Find where the given text appears and provide that cell's center as [X, Y] coordinate. 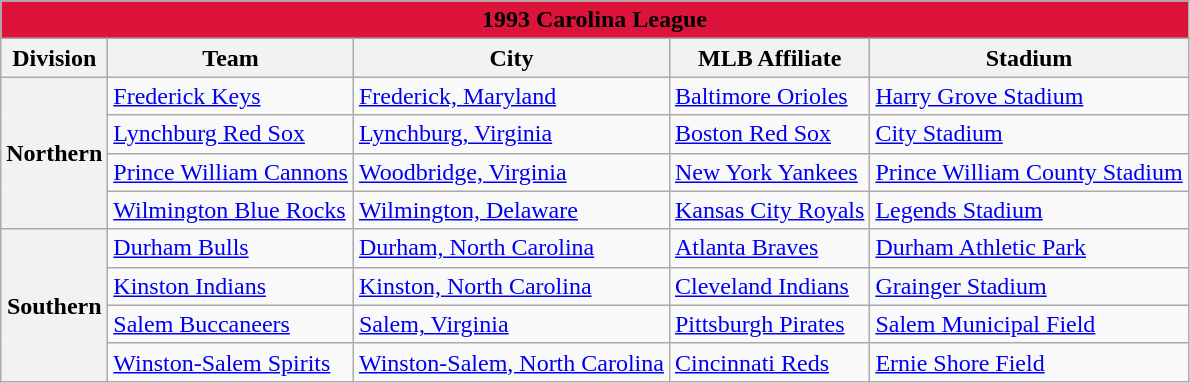
Grainger Stadium [1029, 286]
Wilmington Blue Rocks [231, 210]
Ernie Shore Field [1029, 362]
Atlanta Braves [769, 248]
Winston-Salem Spirits [231, 362]
1993 Carolina League [594, 20]
Frederick, Maryland [511, 96]
Durham Athletic Park [1029, 248]
Wilmington, Delaware [511, 210]
Winston-Salem, North Carolina [511, 362]
MLB Affiliate [769, 58]
Salem, Virginia [511, 324]
Prince William County Stadium [1029, 172]
Prince William Cannons [231, 172]
Boston Red Sox [769, 134]
New York Yankees [769, 172]
Division [54, 58]
Cleveland Indians [769, 286]
Durham Bulls [231, 248]
Pittsburgh Pirates [769, 324]
City [511, 58]
Southern [54, 305]
Stadium [1029, 58]
Lynchburg Red Sox [231, 134]
Cincinnati Reds [769, 362]
Northern [54, 153]
Lynchburg, Virginia [511, 134]
Frederick Keys [231, 96]
Salem Buccaneers [231, 324]
Team [231, 58]
Legends Stadium [1029, 210]
Salem Municipal Field [1029, 324]
Durham, North Carolina [511, 248]
Kansas City Royals [769, 210]
Woodbridge, Virginia [511, 172]
Kinston, North Carolina [511, 286]
City Stadium [1029, 134]
Harry Grove Stadium [1029, 96]
Kinston Indians [231, 286]
Baltimore Orioles [769, 96]
